For the text-containing cell, return its midpoint in (x, y) coordinate format. 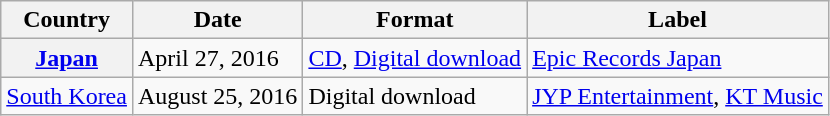
Format (415, 20)
Japan (67, 58)
Digital download (415, 96)
South Korea (67, 96)
April 27, 2016 (217, 58)
Country (67, 20)
Label (678, 20)
JYP Entertainment, KT Music (678, 96)
Epic Records Japan (678, 58)
CD, Digital download (415, 58)
August 25, 2016 (217, 96)
Date (217, 20)
